Return the [X, Y] coordinate for the center point of the cell that contains the specified text.  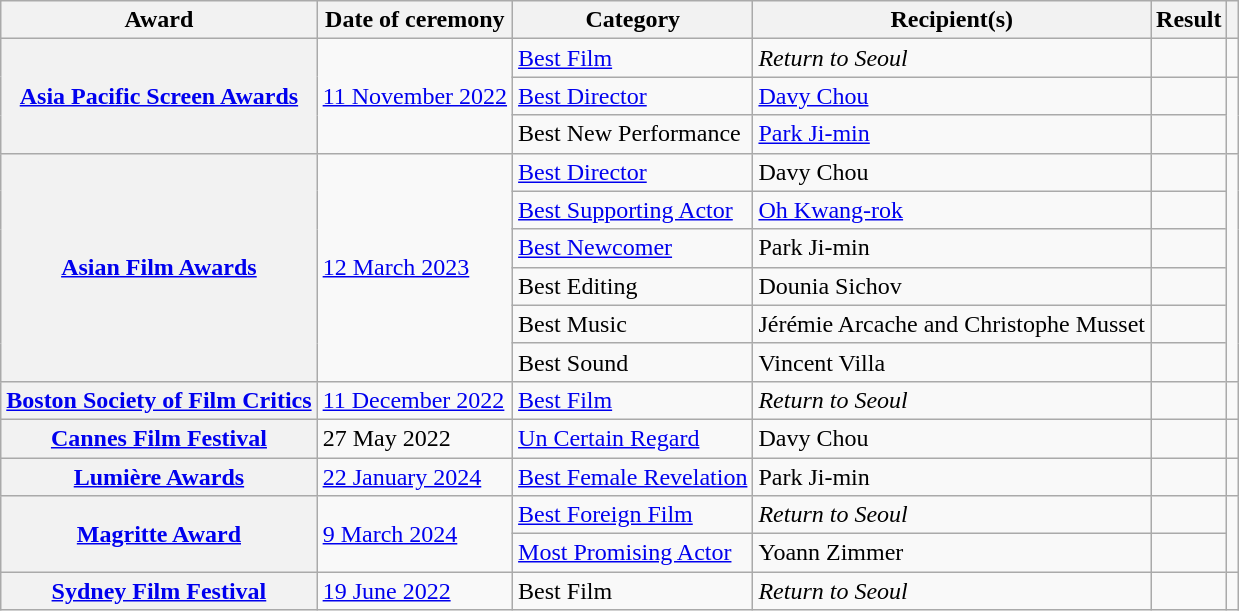
12 March 2023 [414, 267]
Magritte Award [159, 534]
11 December 2022 [414, 400]
Yoann Zimmer [952, 553]
Result [1189, 20]
Jérémie Arcache and Christophe Musset [952, 324]
Best Newcomer [633, 248]
Lumière Awards [159, 477]
Asia Pacific Screen Awards [159, 96]
Date of ceremony [414, 20]
Category [633, 20]
Best Editing [633, 286]
Vincent Villa [952, 362]
27 May 2022 [414, 438]
Best Female Revelation [633, 477]
Boston Society of Film Critics [159, 400]
Best Supporting Actor [633, 210]
Asian Film Awards [159, 267]
Best Foreign Film [633, 515]
Sydney Film Festival [159, 591]
Oh Kwang-rok [952, 210]
Recipient(s) [952, 20]
Most Promising Actor [633, 553]
Best Music [633, 324]
9 March 2024 [414, 534]
Cannes Film Festival [159, 438]
Best Sound [633, 362]
22 January 2024 [414, 477]
19 June 2022 [414, 591]
11 November 2022 [414, 96]
Dounia Sichov [952, 286]
Un Certain Regard [633, 438]
Best New Performance [633, 134]
Award [159, 20]
